Identify which cell holds the provided text, then report its [x, y] central coordinate. 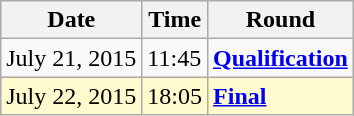
July 21, 2015 [72, 58]
18:05 [175, 96]
July 22, 2015 [72, 96]
Round [281, 20]
Date [72, 20]
Final [281, 96]
Qualification [281, 58]
11:45 [175, 58]
Time [175, 20]
